Determine the [X, Y] coordinate at the center of the cell enclosing the given text.  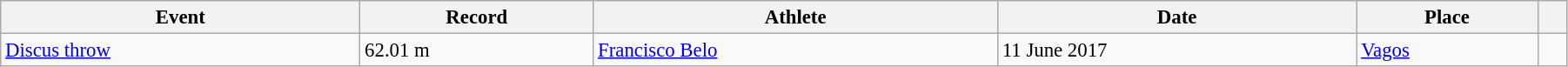
Francisco Belo [795, 50]
Event [181, 17]
Record [477, 17]
Place [1447, 17]
Vagos [1447, 50]
62.01 m [477, 50]
Athlete [795, 17]
11 June 2017 [1176, 50]
Discus throw [181, 50]
Date [1176, 17]
